Identify which cell holds the provided text, then report its (x, y) central coordinate. 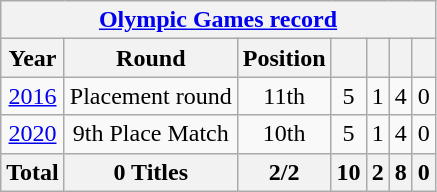
Round (150, 58)
Year (33, 58)
9th Place Match (150, 134)
2020 (33, 134)
0 Titles (150, 172)
Placement round (150, 96)
2 (378, 172)
2016 (33, 96)
10 (348, 172)
2/2 (284, 172)
Position (284, 58)
Total (33, 172)
10th (284, 134)
11th (284, 96)
8 (400, 172)
Olympic Games record (218, 20)
